Return the [x, y] coordinate for the center point of the cell that contains the specified text.  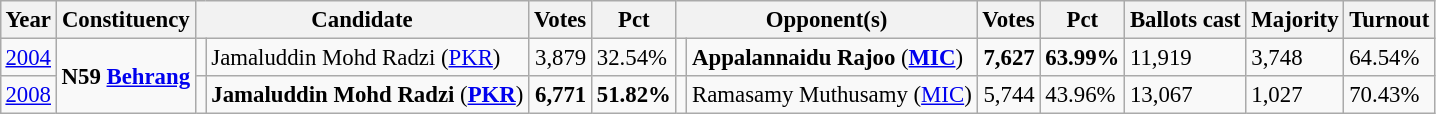
Candidate [362, 20]
Year [28, 20]
2004 [28, 57]
Ballots cast [1186, 20]
Turnout [1390, 20]
32.54% [634, 57]
11,919 [1186, 57]
Opponent(s) [826, 20]
43.96% [1082, 95]
Majority [1295, 20]
63.99% [1082, 57]
6,771 [560, 95]
7,627 [1008, 57]
Appalannaidu Rajoo (MIC) [832, 57]
5,744 [1008, 95]
70.43% [1390, 95]
64.54% [1390, 57]
Constituency [126, 20]
1,027 [1295, 95]
2008 [28, 95]
Ramasamy Muthusamy (MIC) [832, 95]
3,748 [1295, 57]
51.82% [634, 95]
3,879 [560, 57]
13,067 [1186, 95]
N59 Behrang [126, 76]
